Scan for the cell matching the given text and deliver its (x, y) coordinate at center. 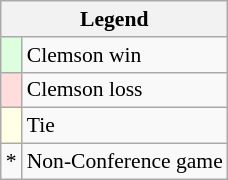
Non-Conference game (125, 162)
* (12, 162)
Tie (125, 126)
Legend (114, 19)
Clemson loss (125, 90)
Clemson win (125, 55)
